Output the [X, Y] coordinate of the center of the cell containing the given text.  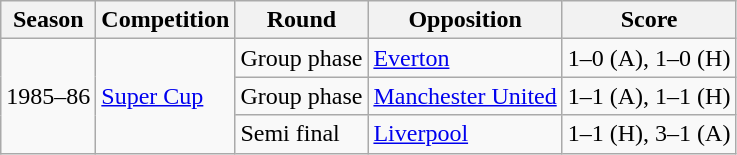
Liverpool [465, 134]
Round [302, 20]
Everton [465, 58]
1–1 (A), 1–1 (H) [649, 96]
Super Cup [166, 96]
1–1 (H), 3–1 (A) [649, 134]
Semi final [302, 134]
Season [48, 20]
1985–86 [48, 96]
1–0 (A), 1–0 (H) [649, 58]
Competition [166, 20]
Score [649, 20]
Manchester United [465, 96]
Opposition [465, 20]
